Detect which cell encompasses the target text, then output its [X, Y] center coordinate. 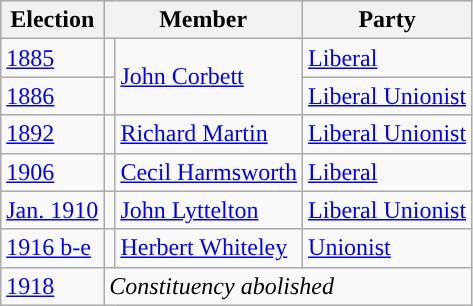
1886 [52, 96]
Member [204, 20]
Election [52, 20]
1918 [52, 286]
John Corbett [209, 77]
Cecil Harmsworth [209, 172]
Party [388, 20]
Richard Martin [209, 134]
Constituency abolished [288, 286]
1906 [52, 172]
Jan. 1910 [52, 210]
Unionist [388, 248]
John Lyttelton [209, 210]
1916 b-e [52, 248]
Herbert Whiteley [209, 248]
1885 [52, 58]
1892 [52, 134]
